Capture the cell that displays the provided text and extract its [X, Y] central coordinate. 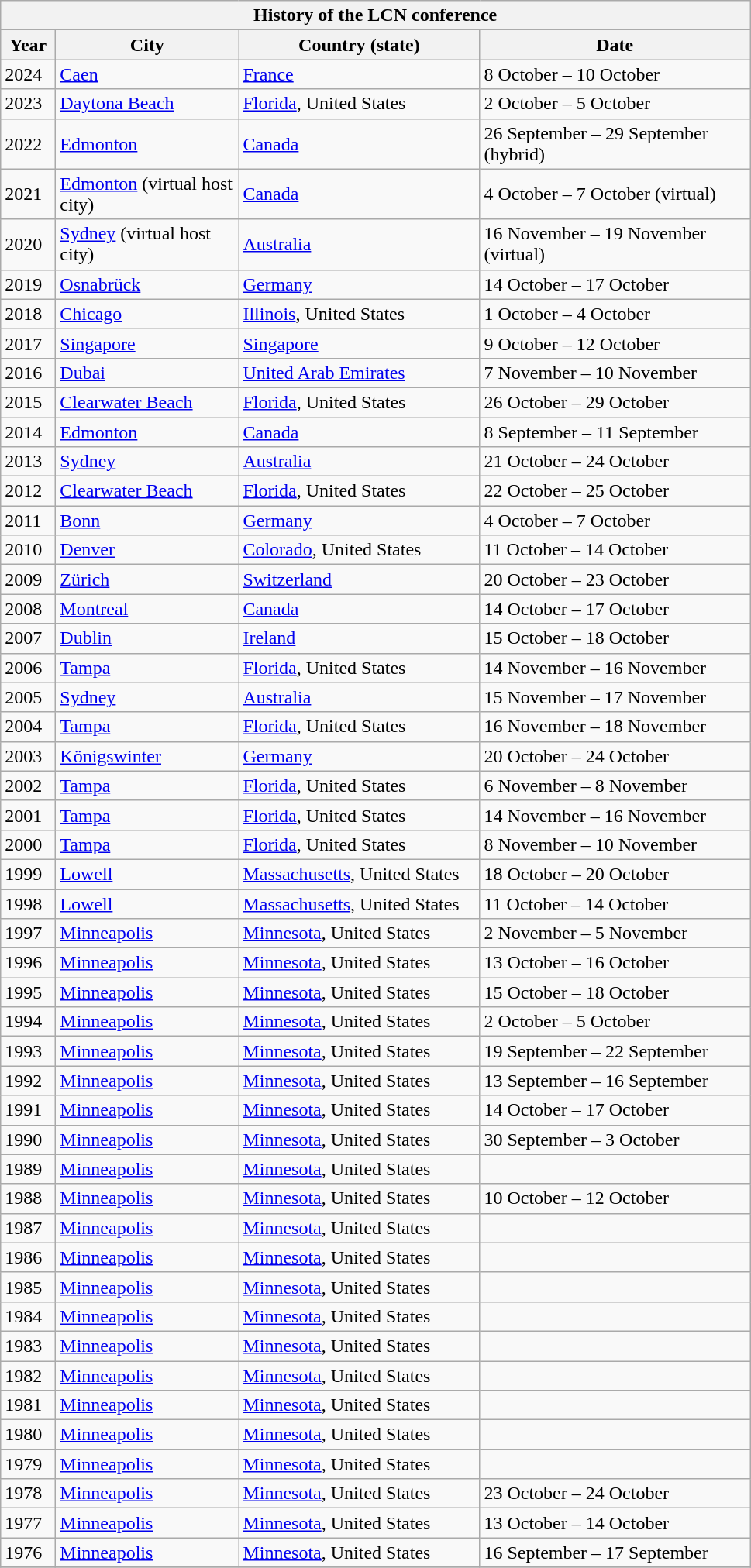
19 September – 22 September [615, 1051]
Switzerland [360, 579]
2005 [28, 697]
2015 [28, 402]
2010 [28, 550]
8 November – 10 November [615, 844]
30 September – 3 October [615, 1140]
Colorado, United States [360, 550]
1994 [28, 1022]
Edmonton (virtual host city) [147, 194]
26 September – 29 September (hybrid) [615, 144]
2019 [28, 284]
20 October – 23 October [615, 579]
1978 [28, 1494]
Daytona Beach [147, 104]
20 October – 24 October [615, 756]
2022 [28, 144]
2009 [28, 579]
6 November – 8 November [615, 786]
1989 [28, 1169]
2016 [28, 373]
2021 [28, 194]
Year [28, 45]
16 September – 17 September [615, 1553]
Dublin [147, 638]
1990 [28, 1140]
1996 [28, 963]
8 October – 10 October [615, 74]
City [147, 45]
Sydney (virtual host city) [147, 245]
15 November – 17 November [615, 697]
1985 [28, 1287]
1986 [28, 1257]
2011 [28, 521]
2004 [28, 727]
2018 [28, 314]
Denver [147, 550]
1984 [28, 1316]
2002 [28, 786]
1 October – 4 October [615, 314]
18 October – 20 October [615, 874]
1981 [28, 1405]
9 October – 12 October [615, 343]
1983 [28, 1346]
1998 [28, 904]
History of the LCN conference [375, 15]
2001 [28, 815]
16 November – 18 November [615, 727]
26 October – 29 October [615, 402]
2003 [28, 756]
Bonn [147, 521]
4 October – 7 October (virtual) [615, 194]
Ireland [360, 638]
4 October – 7 October [615, 521]
1993 [28, 1051]
Chicago [147, 314]
8 September – 11 September [615, 432]
Caen [147, 74]
1999 [28, 874]
2006 [28, 668]
Country (state) [360, 45]
2014 [28, 432]
2024 [28, 74]
1982 [28, 1375]
16 November – 19 November (virtual) [615, 245]
21 October – 24 October [615, 462]
Illinois, United States [360, 314]
23 October – 24 October [615, 1494]
1976 [28, 1553]
22 October – 25 October [615, 491]
Date [615, 45]
United Arab Emirates [360, 373]
7 November – 10 November [615, 373]
1979 [28, 1464]
2000 [28, 844]
13 September – 16 September [615, 1081]
2020 [28, 245]
1992 [28, 1081]
1980 [28, 1435]
2012 [28, 491]
1987 [28, 1228]
13 October – 16 October [615, 963]
1995 [28, 992]
Osnabrück [147, 284]
2 November – 5 November [615, 934]
2007 [28, 638]
1997 [28, 934]
Dubai [147, 373]
1991 [28, 1110]
10 October – 12 October [615, 1198]
Königswinter [147, 756]
2023 [28, 104]
France [360, 74]
13 October – 14 October [615, 1523]
2013 [28, 462]
2017 [28, 343]
1977 [28, 1523]
1988 [28, 1198]
Montreal [147, 609]
2008 [28, 609]
Zürich [147, 579]
